Pinpoint the cell where the given text exists, returning its [x, y] midpoint coordinate. 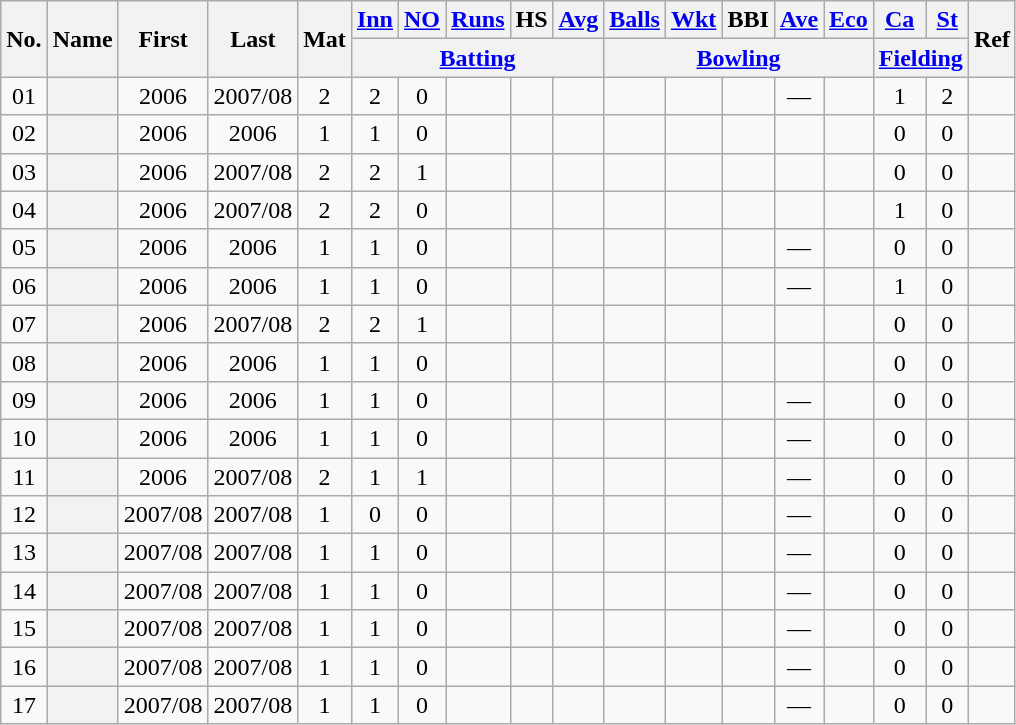
Ref [992, 39]
16 [24, 667]
08 [24, 362]
05 [24, 248]
07 [24, 324]
01 [24, 96]
HS [532, 20]
Inn [374, 20]
Eco [849, 20]
17 [24, 705]
15 [24, 629]
Wkt [693, 20]
Runs [478, 20]
14 [24, 591]
Ca [900, 20]
06 [24, 286]
13 [24, 553]
11 [24, 477]
02 [24, 134]
Ave [798, 20]
First [163, 39]
04 [24, 210]
09 [24, 400]
Avg [578, 20]
No. [24, 39]
BBI [748, 20]
Batting [477, 58]
Fielding [920, 58]
12 [24, 515]
NO [422, 20]
Mat [325, 39]
Balls [635, 20]
03 [24, 172]
Name [82, 39]
Last [253, 39]
10 [24, 438]
St [947, 20]
Bowling [739, 58]
